Extract the (x, y) coordinate from the center of the cell holding the provided text.  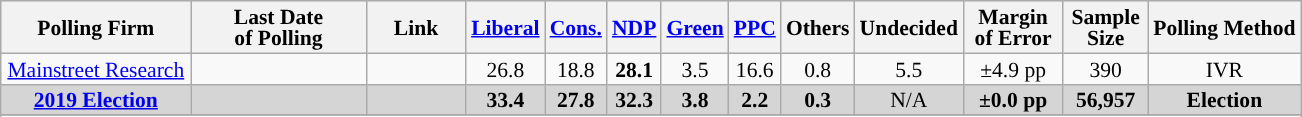
2019 Election (96, 100)
Polling Firm (96, 27)
Cons. (576, 27)
28.1 (634, 68)
2.2 (755, 100)
26.8 (505, 68)
3.8 (694, 100)
±0.0 pp (1013, 100)
SampleSize (1106, 27)
NDP (634, 27)
56,957 (1106, 100)
3.5 (694, 68)
Link (416, 27)
Green (694, 27)
Undecided (909, 27)
5.5 (909, 68)
16.6 (755, 68)
27.8 (576, 100)
Election (1224, 100)
Polling Method (1224, 27)
32.3 (634, 100)
390 (1106, 68)
IVR (1224, 68)
Last Dateof Polling (278, 27)
18.8 (576, 68)
0.8 (818, 68)
0.3 (818, 100)
Liberal (505, 27)
PPC (755, 27)
Marginof Error (1013, 27)
±4.9 pp (1013, 68)
33.4 (505, 100)
Others (818, 27)
Mainstreet Research (96, 68)
N/A (909, 100)
